Detect which cell encompasses the target text, then output its [X, Y] center coordinate. 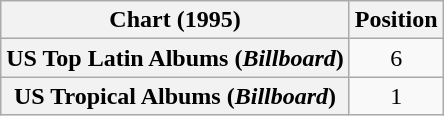
Position [396, 20]
Chart (1995) [176, 20]
1 [396, 96]
US Top Latin Albums (Billboard) [176, 58]
US Tropical Albums (Billboard) [176, 96]
6 [396, 58]
